Pinpoint the cell where the given text exists, returning its [X, Y] midpoint coordinate. 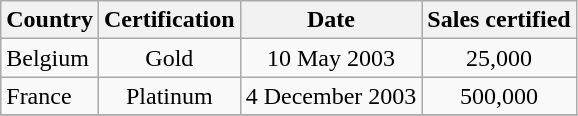
Certification [169, 20]
500,000 [499, 96]
Sales certified [499, 20]
25,000 [499, 58]
Country [50, 20]
4 December 2003 [331, 96]
France [50, 96]
Belgium [50, 58]
Date [331, 20]
Platinum [169, 96]
10 May 2003 [331, 58]
Gold [169, 58]
